Return [X, Y] of the center of cell containing provided text 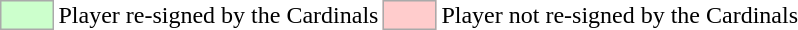
Player re-signed by the Cardinals [218, 15]
